Detect which cell encompasses the target text, then output its (X, Y) center coordinate. 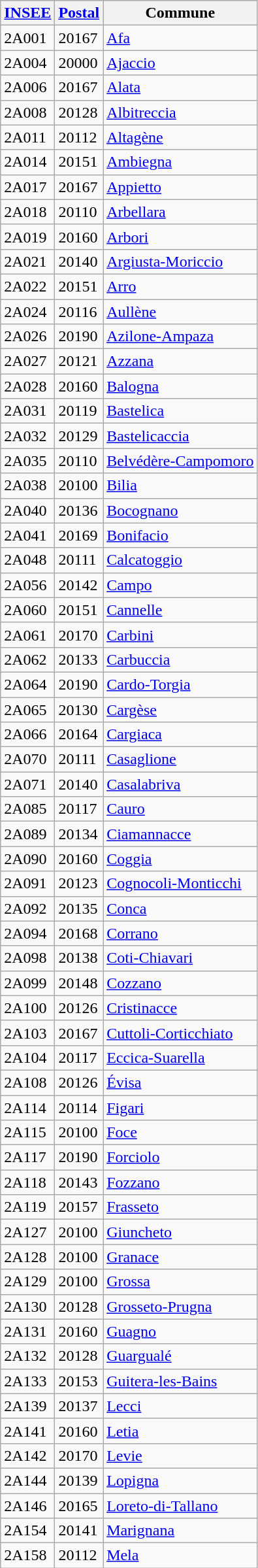
Postal (79, 13)
Fozzano (180, 1182)
2A061 (27, 635)
Coggia (180, 859)
Guargualé (180, 1356)
2A019 (27, 237)
Arbori (180, 237)
Marignana (180, 1531)
20134 (79, 834)
Cuttoli-Corticchiato (180, 1033)
Carbini (180, 635)
2A031 (27, 411)
2A104 (27, 1058)
2A129 (27, 1282)
Cargiaca (180, 735)
Giuncheto (180, 1232)
2A117 (27, 1158)
20119 (79, 411)
2A133 (27, 1381)
Cozzano (180, 983)
20137 (79, 1406)
Bonifacio (180, 535)
Bilia (180, 486)
2A006 (27, 88)
20130 (79, 709)
Casaglione (180, 759)
Azilone-Ampaza (180, 337)
Loreto-di-Tallano (180, 1505)
Calcatoggio (180, 560)
Arro (180, 286)
2A001 (27, 38)
20116 (79, 312)
20136 (79, 510)
20114 (79, 1108)
20121 (79, 361)
Cannelle (180, 610)
20143 (79, 1182)
20135 (79, 909)
Commune (180, 13)
2A041 (27, 535)
20000 (79, 63)
Argiusta-Moriccio (180, 261)
Lecci (180, 1406)
2A144 (27, 1480)
2A014 (27, 162)
2A064 (27, 684)
2A092 (27, 909)
20141 (79, 1531)
Frasseto (180, 1207)
Balogna (180, 386)
2A139 (27, 1406)
2A035 (27, 461)
2A062 (27, 659)
Conca (180, 909)
2A131 (27, 1331)
INSEE (27, 13)
2A146 (27, 1505)
Mela (180, 1556)
2A071 (27, 784)
2A094 (27, 933)
Guagno (180, 1331)
2A090 (27, 859)
2A070 (27, 759)
2A118 (27, 1182)
20129 (79, 436)
Letia (180, 1431)
Bocognano (180, 510)
Granace (180, 1257)
Belvédère-Campomoro (180, 461)
Évisa (180, 1082)
Ciamannacce (180, 834)
Cardo-Torgia (180, 684)
2A103 (27, 1033)
2A119 (27, 1207)
Bastelicaccia (180, 436)
20139 (79, 1480)
Campo (180, 585)
Bastelica (180, 411)
Carbuccia (180, 659)
2A004 (27, 63)
2A048 (27, 560)
Grossa (180, 1282)
Cargèse (180, 709)
2A100 (27, 1008)
Ajaccio (180, 63)
2A065 (27, 709)
Alata (180, 88)
2A099 (27, 983)
Albitreccia (180, 112)
20142 (79, 585)
2A011 (27, 137)
Forciolo (180, 1158)
2A142 (27, 1456)
20169 (79, 535)
Casalabriva (180, 784)
Appietto (180, 187)
2A032 (27, 436)
2A132 (27, 1356)
Coti-Chiavari (180, 958)
2A085 (27, 809)
Aullène (180, 312)
Foce (180, 1133)
Cauro (180, 809)
Lopigna (180, 1480)
2A128 (27, 1257)
2A127 (27, 1232)
2A056 (27, 585)
20133 (79, 659)
20148 (79, 983)
Azzana (180, 361)
2A021 (27, 261)
20164 (79, 735)
2A108 (27, 1082)
Grosseto-Prugna (180, 1307)
2A024 (27, 312)
20168 (79, 933)
2A066 (27, 735)
20123 (79, 884)
Altagène (180, 137)
2A040 (27, 510)
Arbellara (180, 212)
2A026 (27, 337)
Corrano (180, 933)
20153 (79, 1381)
2A017 (27, 187)
2A141 (27, 1431)
20138 (79, 958)
2A027 (27, 361)
2A098 (27, 958)
2A060 (27, 610)
2A018 (27, 212)
Figari (180, 1108)
Guitera-les-Bains (180, 1381)
Levie (180, 1456)
2A115 (27, 1133)
20157 (79, 1207)
2A022 (27, 286)
2A089 (27, 834)
Eccica-Suarella (180, 1058)
Ambiegna (180, 162)
2A008 (27, 112)
2A091 (27, 884)
2A158 (27, 1556)
Cognocoli-Monticchi (180, 884)
Afa (180, 38)
2A028 (27, 386)
2A038 (27, 486)
Cristinacce (180, 1008)
2A130 (27, 1307)
20165 (79, 1505)
2A154 (27, 1531)
2A114 (27, 1108)
